Output the [x, y] coordinate of the center of the cell containing the given text.  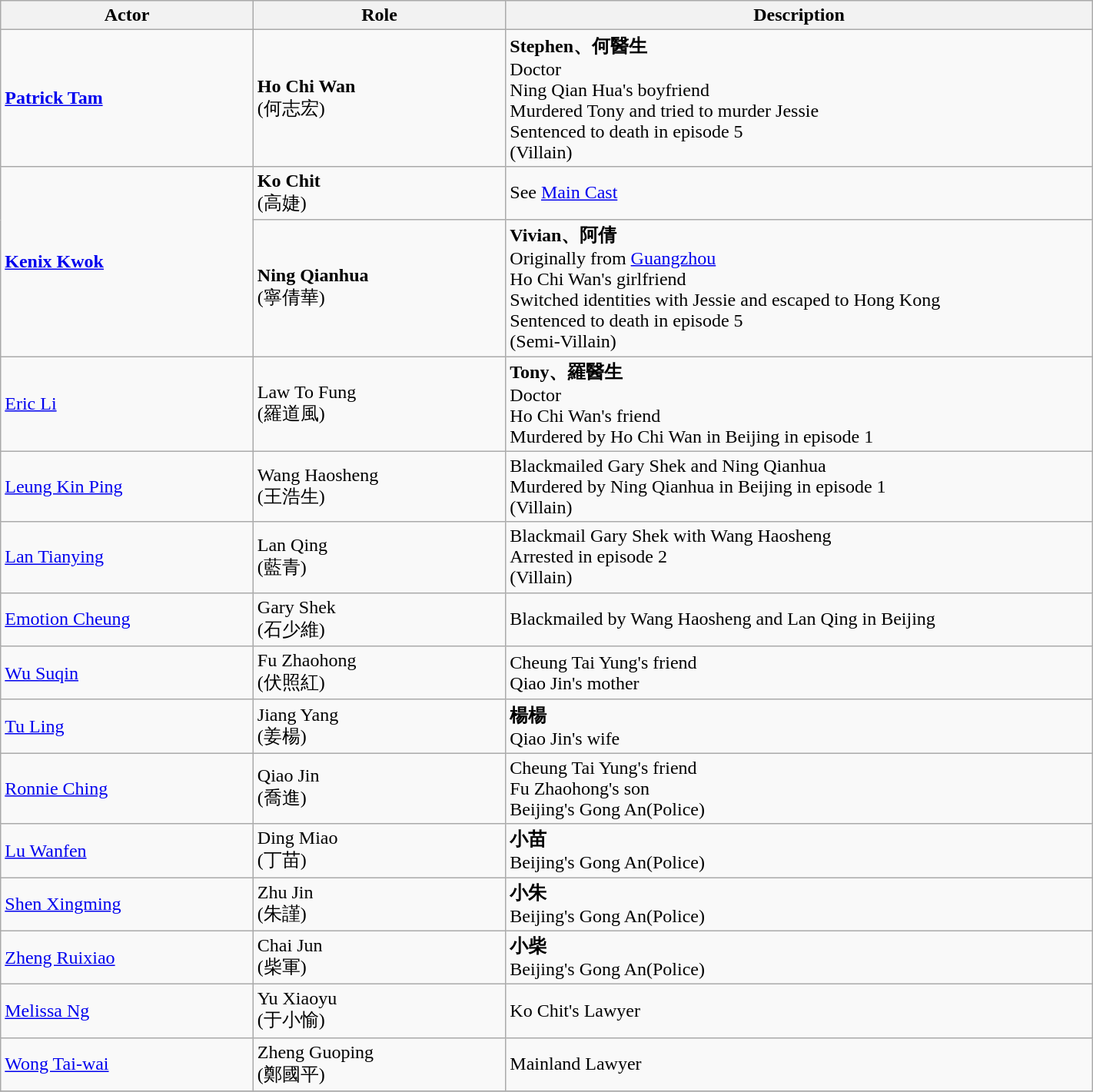
Wu Suqin [128, 673]
Cheung Tai Yung's friendQiao Jin's mother [799, 673]
See Main Cast [799, 193]
Wang Haosheng(王浩生) [379, 486]
Blackmailed by Wang Haosheng and Lan Qing in Beijing [799, 619]
Ho Chi Wan(何志宏) [379, 98]
Ning Qianhua(寧倩華) [379, 288]
Zhu Jin(朱謹) [379, 904]
Yu Xiaoyu(于小愉) [379, 1011]
Chai Jun(柴軍) [379, 958]
Kenix Kwok [128, 261]
Ronnie Ching [128, 788]
Mainland Lawyer [799, 1064]
Actor [128, 15]
Wong Tai-wai [128, 1064]
Stephen、何醫生DoctorNing Qian Hua's boyfriendMurdered Tony and tried to murder JessieSentenced to death in episode 5(Villain) [799, 98]
Lan Tianying [128, 557]
Ko Chit(高婕) [379, 193]
Blackmail Gary Shek with Wang HaoshengArrested in episode 2(Villain) [799, 557]
Zheng Guoping(鄭國平) [379, 1064]
Tony、羅醫生DoctorHo Chi Wan's friendMurdered by Ho Chi Wan in Beijing in episode 1 [799, 404]
Tu Ling [128, 726]
Lan Qing(藍青) [379, 557]
Fu Zhaohong(伏照紅) [379, 673]
Ding Miao(丁苗) [379, 851]
Cheung Tai Yung's friendFu Zhaohong's sonBeijing's Gong An(Police) [799, 788]
Eric Li [128, 404]
Lu Wanfen [128, 851]
Gary Shek(石少維) [379, 619]
小朱Beijing's Gong An(Police) [799, 904]
Leung Kin Ping [128, 486]
Emotion Cheung [128, 619]
Description [799, 15]
Melissa Ng [128, 1011]
小柴Beijing's Gong An(Police) [799, 958]
Zheng Ruixiao [128, 958]
小苗Beijing's Gong An(Police) [799, 851]
Qiao Jin(喬進) [379, 788]
楊楊Qiao Jin's wife [799, 726]
Shen Xingming [128, 904]
Patrick Tam [128, 98]
Blackmailed Gary Shek and Ning QianhuaMurdered by Ning Qianhua in Beijing in episode 1(Villain) [799, 486]
Law To Fung(羅道風) [379, 404]
Jiang Yang(姜楊) [379, 726]
Ko Chit's Lawyer [799, 1011]
Role [379, 15]
